Provide the (x, y) coordinate of the cell's center where the given text is located.  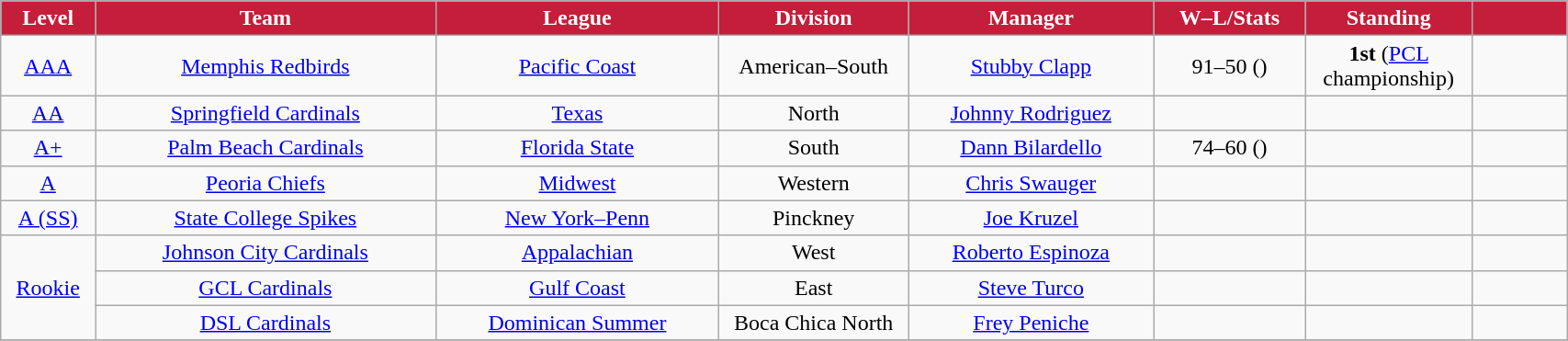
North (814, 113)
Johnson City Cardinals (265, 253)
Steve Turco (1032, 288)
1st (PCL championship) (1389, 66)
Appalachian (577, 253)
East (814, 288)
New York–Penn (577, 218)
Pinckney (814, 218)
GCL Cardinals (265, 288)
Manager (1032, 18)
State College Spikes (265, 218)
Rookie (48, 288)
Springfield Cardinals (265, 113)
AAA (48, 66)
A (SS) (48, 218)
Frey Peniche (1032, 323)
AA (48, 113)
W–L/Stats (1229, 18)
Gulf Coast (577, 288)
A+ (48, 148)
Team (265, 18)
South (814, 148)
Western (814, 183)
Stubby Clapp (1032, 66)
DSL Cardinals (265, 323)
Memphis Redbirds (265, 66)
West (814, 253)
Division (814, 18)
Peoria Chiefs (265, 183)
74–60 () (1229, 148)
Roberto Espinoza (1032, 253)
Dann Bilardello (1032, 148)
American–South (814, 66)
A (48, 183)
Texas (577, 113)
Dominican Summer (577, 323)
Chris Swauger (1032, 183)
Florida State (577, 148)
Midwest (577, 183)
Joe Kruzel (1032, 218)
91–50 () (1229, 66)
Pacific Coast (577, 66)
Johnny Rodriguez (1032, 113)
League (577, 18)
Palm Beach Cardinals (265, 148)
Standing (1389, 18)
Boca Chica North (814, 323)
Level (48, 18)
